Capture the cell that displays the provided text and extract its [X, Y] central coordinate. 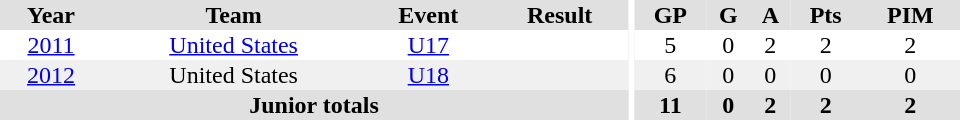
U18 [428, 75]
Result [560, 15]
PIM [910, 15]
11 [670, 105]
U17 [428, 45]
Event [428, 15]
GP [670, 15]
2012 [51, 75]
6 [670, 75]
5 [670, 45]
Junior totals [314, 105]
A [770, 15]
Year [51, 15]
Pts [826, 15]
2011 [51, 45]
G [728, 15]
Team [234, 15]
